Locate the cell with the specified text and output its (X, Y) center coordinate. 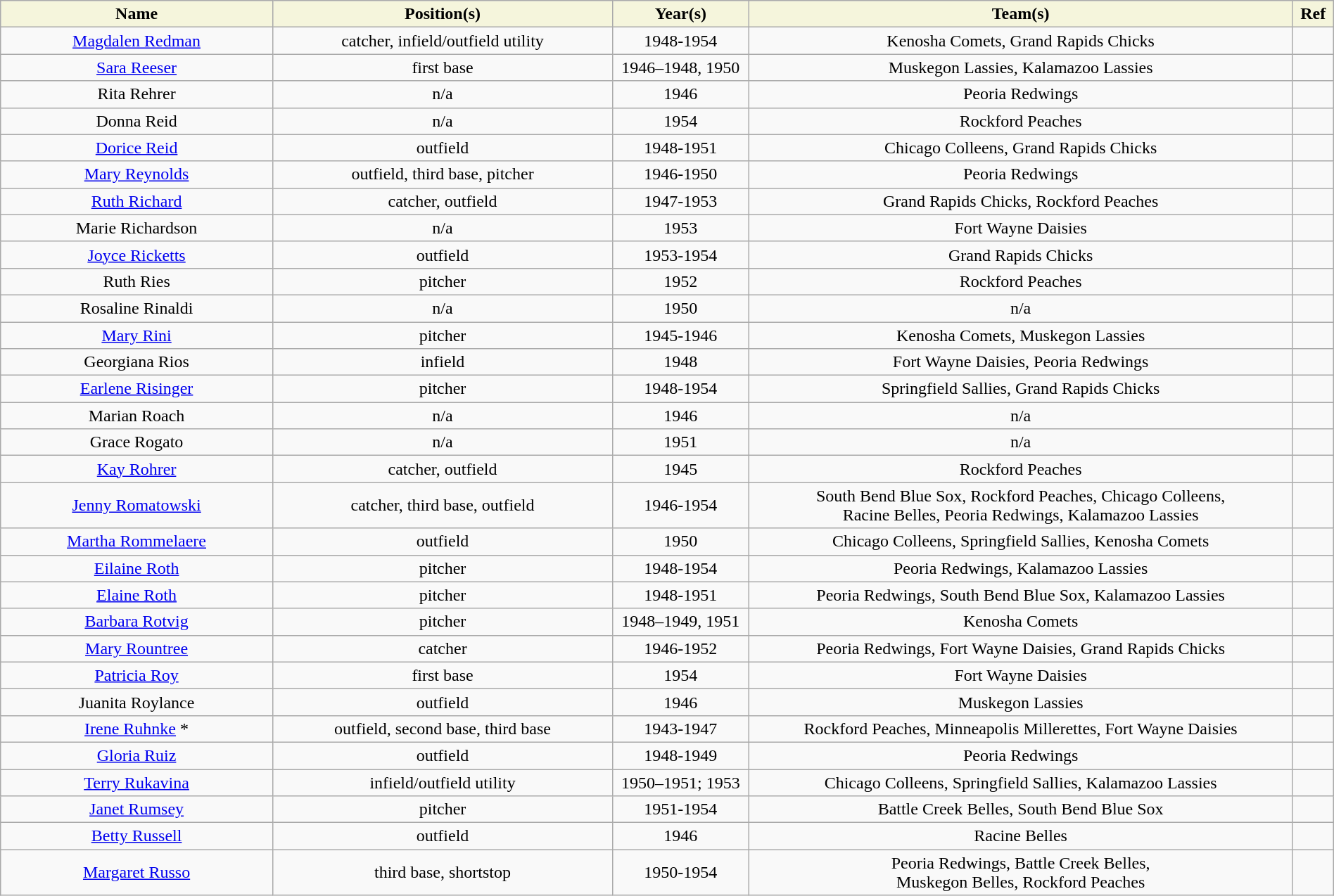
Peoria Redwings, Kalamazoo Lassies (1020, 568)
Ruth Richard (136, 201)
Juanita Roylance (136, 702)
Magdalen Redman (136, 41)
Peoria Redwings, Fort Wayne Daisies, Grand Rapids Chicks (1020, 648)
Team(s) (1020, 14)
Fort Wayne Daisies, Peoria Redwings (1020, 362)
Terry Rukavina (136, 783)
Marian Roach (136, 416)
Muskegon Lassies (1020, 702)
Irene Ruhnke * (136, 729)
catcher (442, 648)
outfield, second base, third base (442, 729)
Chicago Colleens, Springfield Sallies, Kenosha Comets (1020, 542)
Mary Reynolds (136, 174)
1943-1947 (681, 729)
Sara Reeser (136, 68)
Ref (1313, 14)
Eilaine Roth (136, 568)
1953 (681, 228)
Mary Rini (136, 335)
Name (136, 14)
Muskegon Lassies, Kalamazoo Lassies (1020, 68)
Kenosha Comets, Grand Rapids Chicks (1020, 41)
Margaret Russo (136, 872)
Janet Rumsey (136, 809)
Elaine Roth (136, 595)
Springfield Sallies, Grand Rapids Chicks (1020, 389)
1953-1954 (681, 255)
Martha Rommelaere (136, 542)
1946-1952 (681, 648)
1950-1954 (681, 872)
Joyce Ricketts (136, 255)
Kenosha Comets, Muskegon Lassies (1020, 335)
Racine Belles (1020, 836)
outfield, third base, pitcher (442, 174)
Position(s) (442, 14)
infield (442, 362)
Mary Rountree (136, 648)
Rockford Peaches, Minneapolis Millerettes, Fort Wayne Daisies (1020, 729)
Chicago Colleens, Grand Rapids Chicks (1020, 148)
Ruth Ries (136, 281)
Dorice Reid (136, 148)
Betty Russell (136, 836)
Barbara Rotvig (136, 622)
Battle Creek Belles, South Bend Blue Sox (1020, 809)
Kenosha Comets (1020, 622)
Grand Rapids Chicks, Rockford Peaches (1020, 201)
Kay Rohrer (136, 469)
third base, shortstop (442, 872)
Grand Rapids Chicks (1020, 255)
Donna Reid (136, 121)
South Bend Blue Sox, Rockford Peaches, Chicago Colleens,Racine Belles, Peoria Redwings, Kalamazoo Lassies (1020, 505)
Marie Richardson (136, 228)
1950–1951; 1953 (681, 783)
Peoria Redwings, Battle Creek Belles,Muskegon Belles, Rockford Peaches (1020, 872)
infield/outfield utility (442, 783)
1946–1948, 1950 (681, 68)
1947-1953 (681, 201)
Year(s) (681, 14)
1945 (681, 469)
Earlene Risinger (136, 389)
catcher, third base, outfield (442, 505)
1951 (681, 442)
Peoria Redwings, South Bend Blue Sox, Kalamazoo Lassies (1020, 595)
1945-1946 (681, 335)
Gloria Ruiz (136, 755)
Patricia Roy (136, 675)
1952 (681, 281)
1951-1954 (681, 809)
Georgiana Rios (136, 362)
Jenny Romatowski (136, 505)
Chicago Colleens, Springfield Sallies, Kalamazoo Lassies (1020, 783)
1948-1949 (681, 755)
1948–1949, 1951 (681, 622)
Rosaline Rinaldi (136, 308)
catcher, infield/outfield utility (442, 41)
1948 (681, 362)
1946-1954 (681, 505)
Rita Rehrer (136, 94)
Grace Rogato (136, 442)
1946-1950 (681, 174)
